Return (X, Y) of the center of cell containing provided text 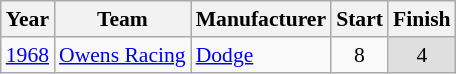
Team (122, 19)
Finish (422, 19)
Manufacturer (261, 19)
8 (360, 55)
Start (360, 19)
1968 (28, 55)
Dodge (261, 55)
4 (422, 55)
Owens Racing (122, 55)
Year (28, 19)
